For the text-containing cell, return its midpoint in (x, y) coordinate format. 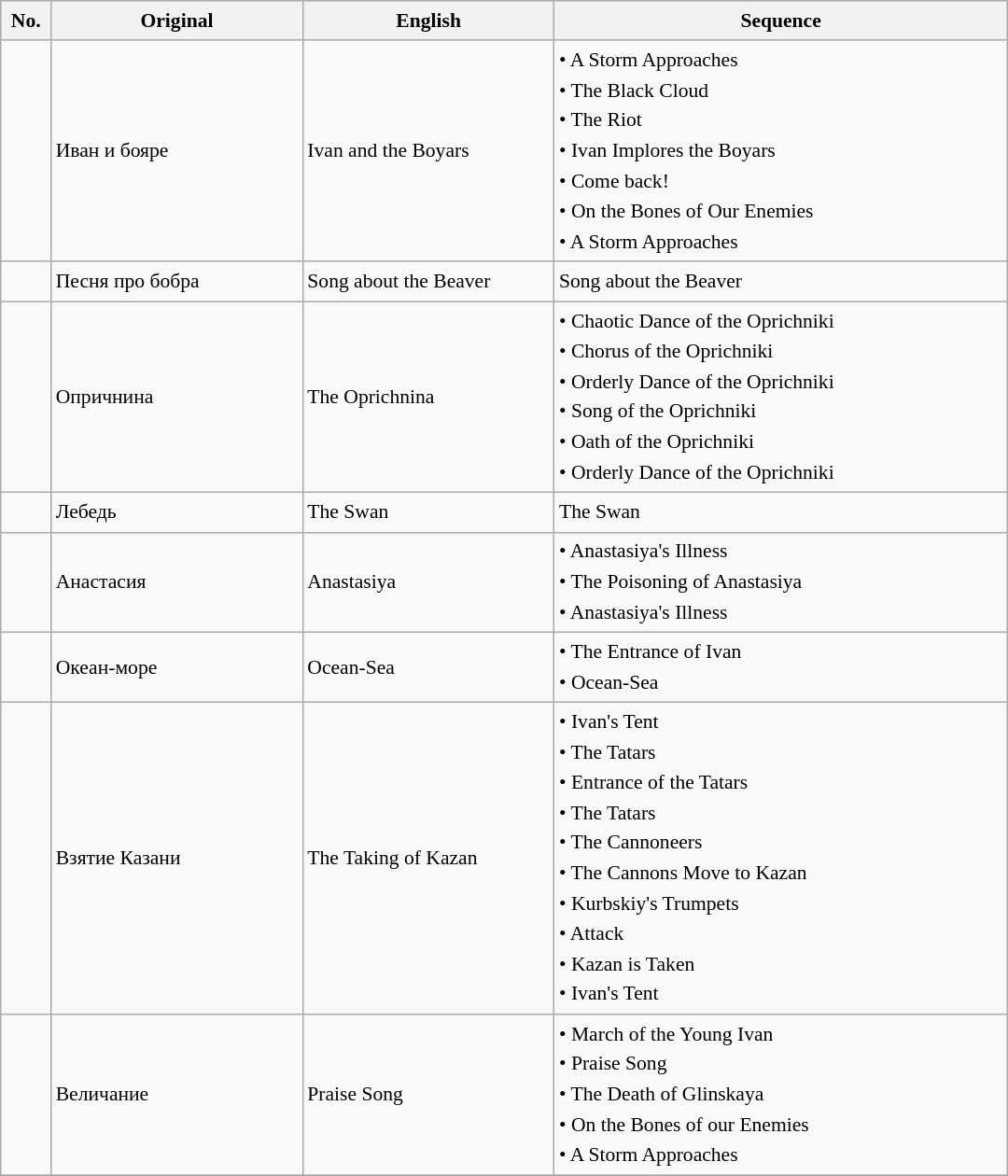
The Oprichnina (428, 398)
Песня про бобра (177, 282)
• Anastasiya's Illness• The Poisoning of Anastasiya• Anastasiya's Illness (780, 582)
Анастасия (177, 582)
• A Storm Approaches• The Black Cloud • The Riot• Ivan Implores the Boyars• Come back!• On the Bones of Our Enemies• A Storm Approaches (780, 151)
• March of the Young Ivan• Praise Song• The Death of Glinskaya• On the Bones of our Enemies• A Storm Approaches (780, 1095)
Взятие Казани (177, 859)
Лебедь (177, 513)
Океан-море (177, 668)
• The Entrance of Ivan • Ocean-Sea (780, 668)
Опричнина (177, 398)
Величание (177, 1095)
Ivan and the Boyars (428, 151)
Praise Song (428, 1095)
Sequence (780, 21)
Иван и бояре (177, 151)
No. (26, 21)
Anastasiya (428, 582)
The Taking of Kazan (428, 859)
Ocean-Sea (428, 668)
Original (177, 21)
English (428, 21)
